Output the (x, y) coordinate of the center of the cell containing the given text.  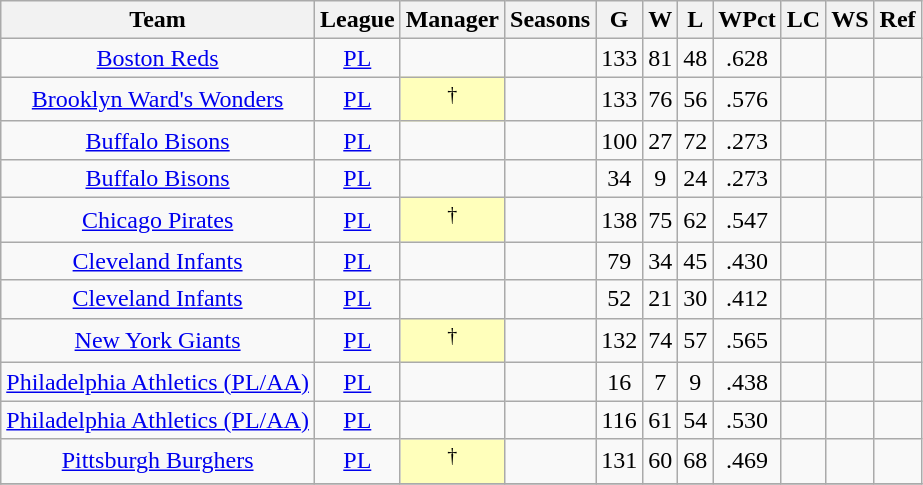
81 (660, 58)
Boston Reds (158, 58)
131 (620, 462)
61 (660, 420)
.530 (747, 420)
24 (696, 178)
60 (660, 462)
16 (620, 382)
56 (696, 100)
Manager (452, 20)
Seasons (550, 20)
54 (696, 420)
116 (620, 420)
57 (696, 340)
30 (696, 299)
74 (660, 340)
WPct (747, 20)
68 (696, 462)
75 (660, 220)
138 (620, 220)
.412 (747, 299)
.547 (747, 220)
.628 (747, 58)
27 (660, 140)
48 (696, 58)
.430 (747, 261)
7 (660, 382)
LC (803, 20)
45 (696, 261)
L (696, 20)
100 (620, 140)
League (357, 20)
WS (850, 20)
.565 (747, 340)
52 (620, 299)
Team (158, 20)
62 (696, 220)
New York Giants (158, 340)
132 (620, 340)
.469 (747, 462)
W (660, 20)
G (620, 20)
Brooklyn Ward's Wonders (158, 100)
.438 (747, 382)
76 (660, 100)
21 (660, 299)
79 (620, 261)
Chicago Pirates (158, 220)
Ref (898, 20)
72 (696, 140)
Pittsburgh Burghers (158, 462)
.576 (747, 100)
